Return the [X, Y] coordinate for the center point of the cell that contains the specified text.  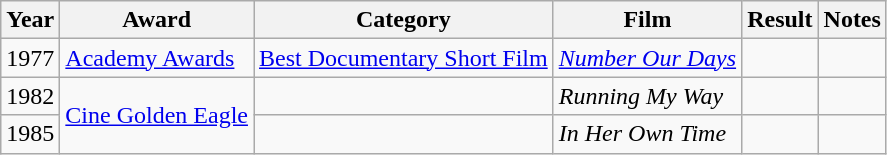
Cine Golden Eagle [157, 115]
1977 [30, 58]
Notes [852, 20]
Number Our Days [647, 58]
In Her Own Time [647, 134]
Category [404, 20]
Running My Way [647, 96]
1982 [30, 96]
Academy Awards [157, 58]
Year [30, 20]
Result [780, 20]
Best Documentary Short Film [404, 58]
1985 [30, 134]
Award [157, 20]
Film [647, 20]
